Return [x, y] of the center of cell containing provided text 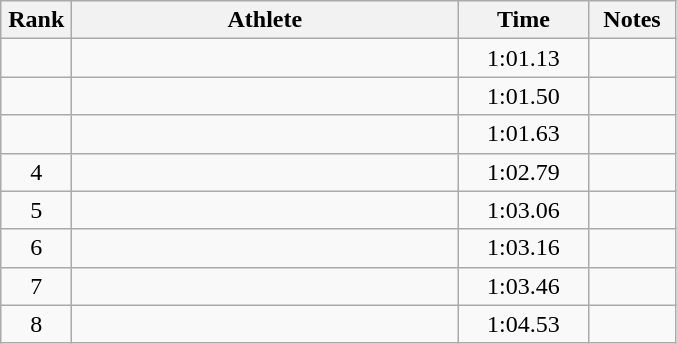
4 [36, 172]
1:03.06 [524, 210]
5 [36, 210]
1:01.50 [524, 96]
1:04.53 [524, 324]
1:02.79 [524, 172]
8 [36, 324]
Rank [36, 20]
6 [36, 248]
Time [524, 20]
Athlete [265, 20]
Notes [632, 20]
1:01.13 [524, 58]
7 [36, 286]
1:03.16 [524, 248]
1:01.63 [524, 134]
1:03.46 [524, 286]
